Return the (X, Y) coordinate for the center point of the cell that contains the specified text.  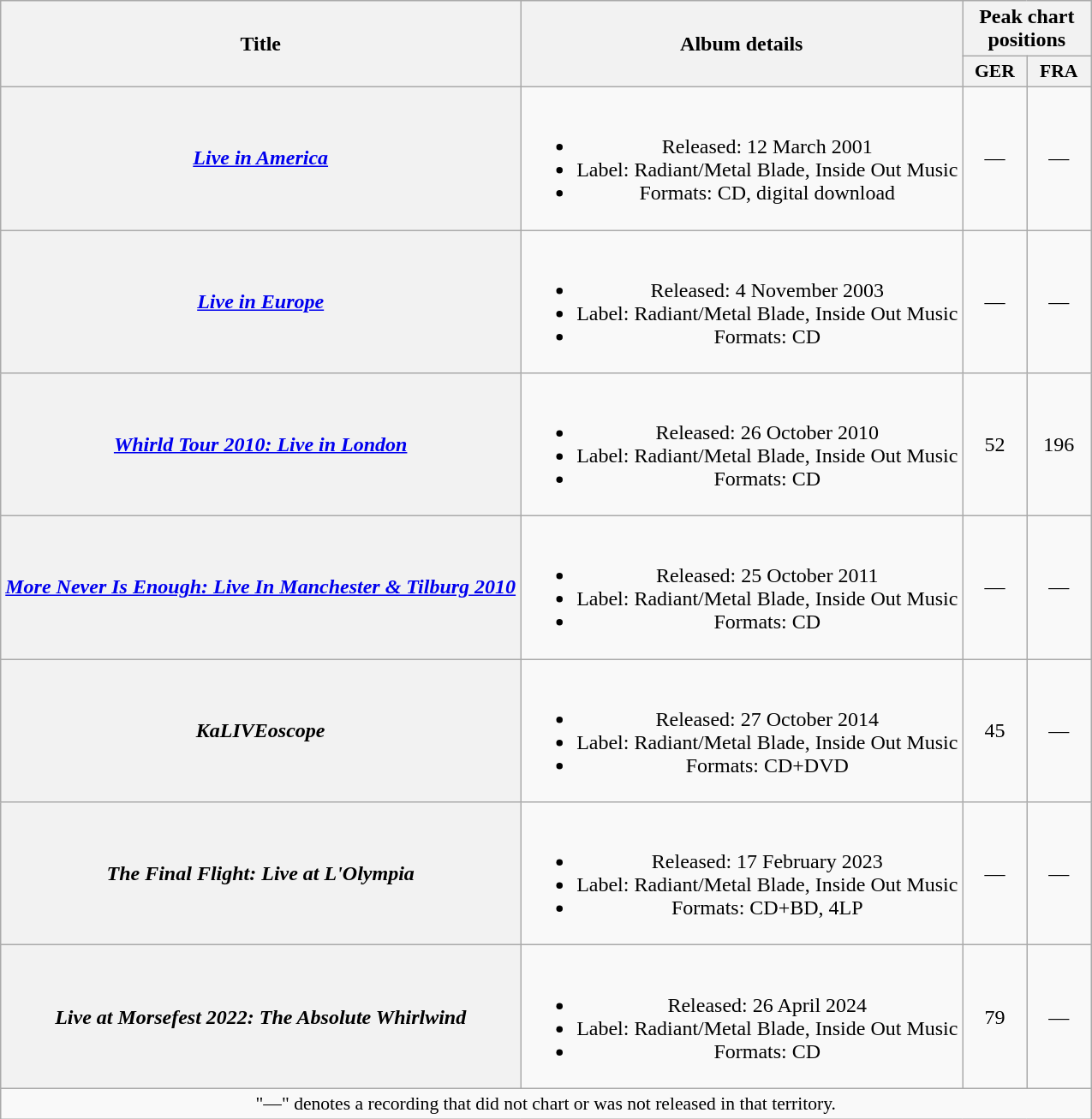
Released: 26 April 2024Label: Radiant/Metal Blade, Inside Out MusicFormats: CD (742, 1017)
Album details (742, 45)
Whirld Tour 2010: Live in London (260, 445)
Live at Morsefest 2022: The Absolute Whirlwind (260, 1017)
Released: 26 October 2010Label: Radiant/Metal Blade, Inside Out MusicFormats: CD (742, 445)
196 (1059, 445)
Released: 4 November 2003Label: Radiant/Metal Blade, Inside Out MusicFormats: CD (742, 301)
KaLIVEoscope (260, 731)
Released: 25 October 2011Label: Radiant/Metal Blade, Inside Out MusicFormats: CD (742, 587)
FRA (1059, 72)
GER (995, 72)
The Final Flight: Live at L'Olympia (260, 873)
52 (995, 445)
79 (995, 1017)
"—" denotes a recording that did not chart or was not released in that territory. (546, 1104)
More Never Is Enough: Live In Manchester & Tilburg 2010 (260, 587)
Released: 27 October 2014Label: Radiant/Metal Blade, Inside Out MusicFormats: CD+DVD (742, 731)
Released: 12 March 2001Label: Radiant/Metal Blade, Inside Out MusicFormats: CD, digital download (742, 158)
Peak chart positions (1027, 29)
Live in America (260, 158)
Title (260, 45)
Released: 17 February 2023Label: Radiant/Metal Blade, Inside Out MusicFormats: CD+BD, 4LP (742, 873)
Live in Europe (260, 301)
45 (995, 731)
